Scan for the cell matching the given text and deliver its (X, Y) coordinate at center. 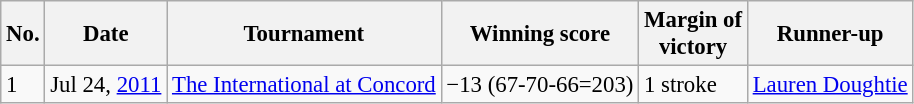
The International at Concord (304, 85)
Lauren Doughtie (830, 85)
1 (23, 85)
Tournament (304, 34)
−13 (67-70-66=203) (540, 85)
Margin ofvictory (694, 34)
Runner-up (830, 34)
Winning score (540, 34)
No. (23, 34)
Date (106, 34)
Jul 24, 2011 (106, 85)
1 stroke (694, 85)
